Determine the (X, Y) coordinate at the center of the cell enclosing the given text.  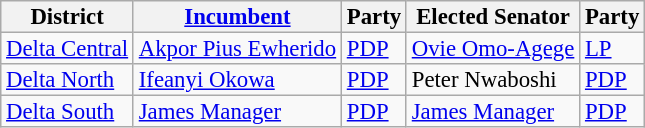
LP (612, 49)
Delta Central (68, 49)
Peter Nwaboshi (492, 80)
District (68, 17)
Elected Senator (492, 17)
Incumbent (237, 17)
Ovie Omo-Agege (492, 49)
Delta North (68, 80)
Akpor Pius Ewherido (237, 49)
Delta South (68, 112)
Ifeanyi Okowa (237, 80)
